Identify which cell holds the provided text, then report its [x, y] central coordinate. 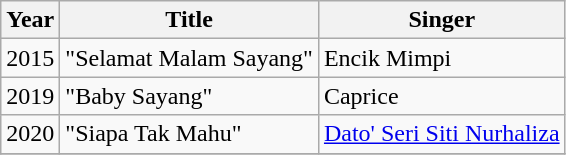
Dato' Seri Siti Nurhaliza [442, 134]
"Siapa Tak Mahu" [190, 134]
Encik Mimpi [442, 58]
Caprice [442, 96]
Year [30, 20]
2019 [30, 96]
Title [190, 20]
"Baby Sayang" [190, 96]
2020 [30, 134]
"Selamat Malam Sayang" [190, 58]
Singer [442, 20]
2015 [30, 58]
